Output the (x, y) coordinate of the center of the cell containing the given text.  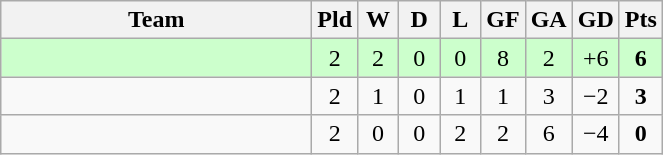
−2 (596, 96)
L (460, 20)
Pld (335, 20)
GD (596, 20)
W (378, 20)
+6 (596, 58)
GF (503, 20)
GA (548, 20)
−4 (596, 134)
Team (156, 20)
Pts (640, 20)
D (420, 20)
8 (503, 58)
